Locate the cell with the specified text and output its (x, y) center coordinate. 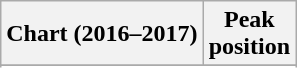
Chart (2016–2017) (102, 34)
Peak position (249, 34)
